Capture the cell that displays the provided text and extract its [X, Y] central coordinate. 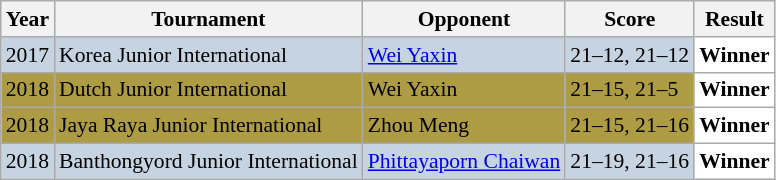
21–15, 21–5 [630, 90]
21–15, 21–16 [630, 126]
Banthongyord Junior International [208, 162]
Tournament [208, 19]
Year [28, 19]
Phittayaporn Chaiwan [464, 162]
21–19, 21–16 [630, 162]
21–12, 21–12 [630, 55]
Score [630, 19]
Opponent [464, 19]
Dutch Junior International [208, 90]
Korea Junior International [208, 55]
Result [734, 19]
Jaya Raya Junior International [208, 126]
2017 [28, 55]
Zhou Meng [464, 126]
